Return the (x, y) coordinate for the center point of the cell that contains the specified text.  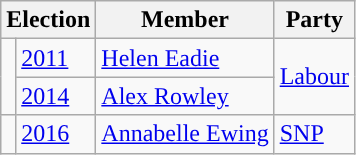
Party (314, 20)
Annabelle Ewing (185, 134)
Alex Rowley (185, 96)
Labour (314, 77)
Member (185, 20)
SNP (314, 134)
Helen Eadie (185, 58)
Election (48, 20)
2011 (56, 58)
2014 (56, 96)
2016 (56, 134)
